Return the (x, y) coordinate for the center point of the cell that contains the specified text.  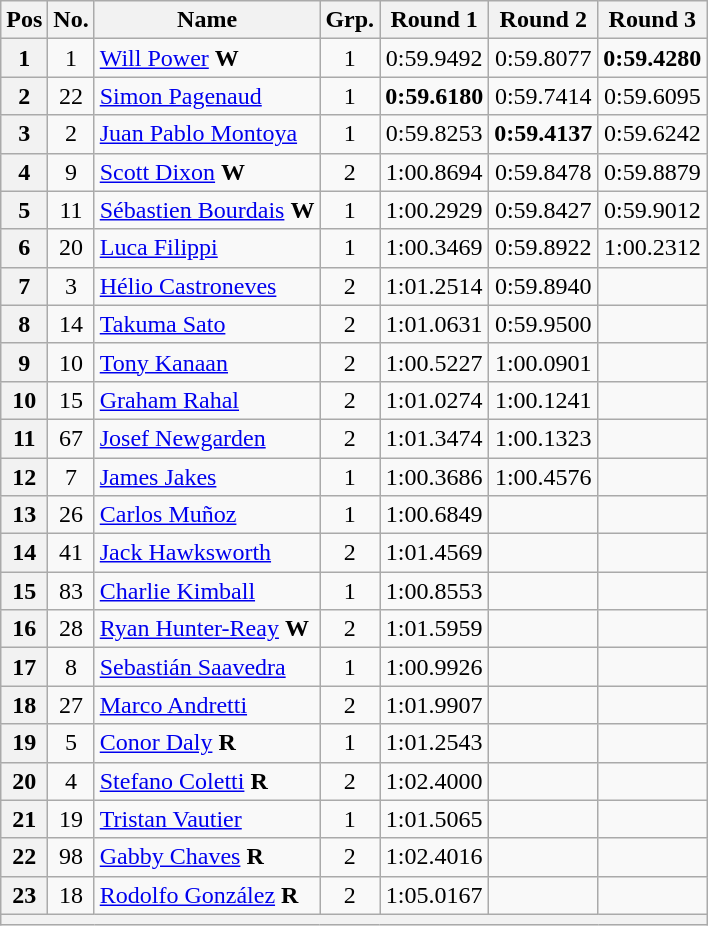
Name (207, 20)
12 (24, 477)
17 (24, 667)
0:59.8427 (544, 210)
28 (71, 629)
1:00.3686 (434, 477)
0:59.8922 (544, 248)
26 (71, 515)
0:59.4280 (652, 58)
1:02.4016 (434, 857)
Rodolfo González R (207, 895)
1:01.4569 (434, 553)
0:59.9500 (544, 324)
0:59.8253 (434, 134)
Conor Daly R (207, 743)
Juan Pablo Montoya (207, 134)
1:05.0167 (434, 895)
Round 3 (652, 20)
Stefano Coletti R (207, 781)
Jack Hawksworth (207, 553)
67 (71, 438)
0:59.8940 (544, 286)
Josef Newgarden (207, 438)
0:59.6095 (652, 96)
0:59.4137 (544, 134)
27 (71, 705)
Tristan Vautier (207, 819)
0:59.8879 (652, 172)
1:00.2312 (652, 248)
1:00.8694 (434, 172)
Takuma Sato (207, 324)
0:59.9492 (434, 58)
1:01.5959 (434, 629)
Marco Andretti (207, 705)
Tony Kanaan (207, 362)
1:02.4000 (434, 781)
21 (24, 819)
83 (71, 591)
6 (24, 248)
Pos (24, 20)
13 (24, 515)
1:00.5227 (434, 362)
Grp. (350, 20)
16 (24, 629)
0:59.9012 (652, 210)
Graham Rahal (207, 400)
1:00.4576 (544, 477)
Will Power W (207, 58)
1:00.1241 (544, 400)
Charlie Kimball (207, 591)
1:01.2543 (434, 743)
1:01.5065 (434, 819)
No. (71, 20)
Ryan Hunter-Reay W (207, 629)
Carlos Muñoz (207, 515)
1:01.0274 (434, 400)
0:59.6242 (652, 134)
1:00.2929 (434, 210)
0:59.8478 (544, 172)
1:00.9926 (434, 667)
0:59.7414 (544, 96)
1:01.9907 (434, 705)
Sebastián Saavedra (207, 667)
Luca Filippi (207, 248)
Round 1 (434, 20)
1:00.8553 (434, 591)
41 (71, 553)
James Jakes (207, 477)
Gabby Chaves R (207, 857)
1:01.3474 (434, 438)
1:01.0631 (434, 324)
Sébastien Bourdais W (207, 210)
23 (24, 895)
1:00.1323 (544, 438)
0:59.8077 (544, 58)
Hélio Castroneves (207, 286)
1:00.0901 (544, 362)
1:00.6849 (434, 515)
1:01.2514 (434, 286)
Round 2 (544, 20)
0:59.6180 (434, 96)
Simon Pagenaud (207, 96)
Scott Dixon W (207, 172)
1:00.3469 (434, 248)
98 (71, 857)
